Find where the given text appears and provide that cell's center as (X, Y) coordinate. 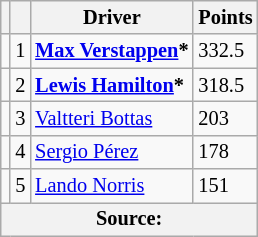
Source: (130, 219)
Sergio Pérez (112, 152)
151 (225, 186)
318.5 (225, 85)
2 (20, 85)
Lewis Hamilton* (112, 85)
3 (20, 118)
1 (20, 51)
178 (225, 152)
Valtteri Bottas (112, 118)
Max Verstappen* (112, 51)
Driver (112, 17)
Points (225, 17)
332.5 (225, 51)
Lando Norris (112, 186)
203 (225, 118)
5 (20, 186)
4 (20, 152)
